Extract the [x, y] coordinate from the center of the cell holding the provided text.  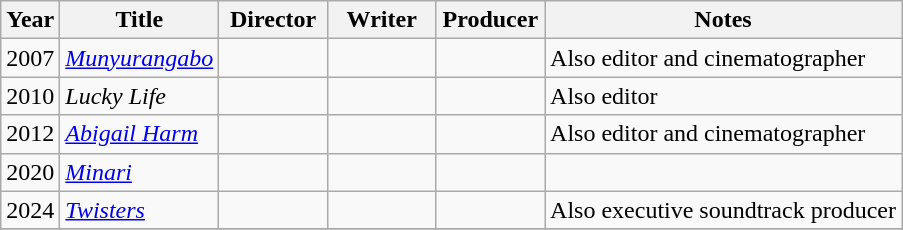
Writer [382, 20]
Director [274, 20]
Lucky Life [140, 96]
Minari [140, 172]
2020 [30, 172]
Also executive soundtrack producer [724, 210]
Also editor [724, 96]
Abigail Harm [140, 134]
Munyurangabo [140, 58]
Twisters [140, 210]
2012 [30, 134]
2024 [30, 210]
2007 [30, 58]
Year [30, 20]
Title [140, 20]
Producer [490, 20]
2010 [30, 96]
Notes [724, 20]
